Scan for the cell matching the given text and deliver its (X, Y) coordinate at center. 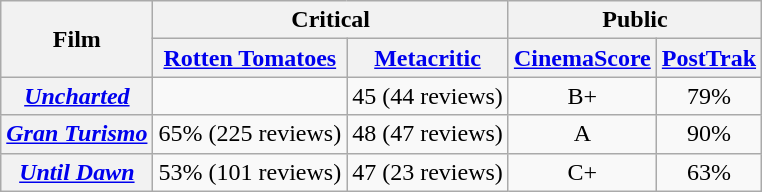
Critical (330, 20)
48 (47 reviews) (428, 134)
45 (44 reviews) (428, 96)
Film (77, 39)
Public (634, 20)
79% (708, 96)
90% (708, 134)
65% (225 reviews) (250, 134)
PostTrak (708, 58)
C+ (582, 172)
63% (708, 172)
53% (101 reviews) (250, 172)
B+ (582, 96)
A (582, 134)
CinemaScore (582, 58)
47 (23 reviews) (428, 172)
Uncharted (77, 96)
Until Dawn (77, 172)
Gran Turismo (77, 134)
Rotten Tomatoes (250, 58)
Metacritic (428, 58)
